Search for the cell housing the specified text and yield its (x, y) center coordinate. 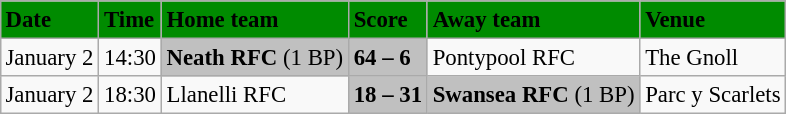
64 – 6 (388, 57)
Neath RFC (1 BP) (254, 57)
Swansea RFC (1 BP) (534, 95)
Llanelli RFC (254, 95)
Venue (713, 20)
Pontypool RFC (534, 57)
Date (50, 20)
Score (388, 20)
Away team (534, 20)
The Gnoll (713, 57)
18:30 (130, 95)
Time (130, 20)
18 – 31 (388, 95)
14:30 (130, 57)
Home team (254, 20)
Parc y Scarlets (713, 95)
